Return the [x, y] coordinate for the center point of the cell that contains the specified text.  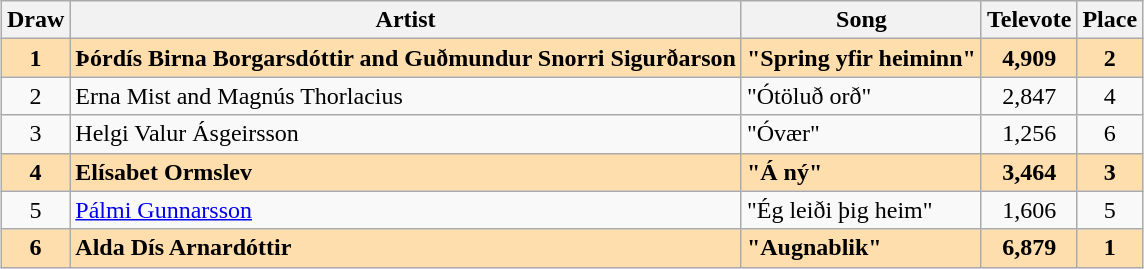
3,464 [1028, 172]
Place [1110, 20]
Helgi Valur Ásgeirsson [406, 134]
"Spring yfir heiminn" [861, 58]
Þórdís Birna Borgarsdóttir and Guðmundur Snorri Sigurðarson [406, 58]
2,847 [1028, 96]
Artist [406, 20]
"Óvær" [861, 134]
"Augnablik" [861, 248]
6,879 [1028, 248]
1,256 [1028, 134]
4,909 [1028, 58]
"Ótöluð orð" [861, 96]
Elísabet Ormslev [406, 172]
1,606 [1028, 210]
Pálmi Gunnarsson [406, 210]
Televote [1028, 20]
Draw [35, 20]
"Á ný" [861, 172]
"Ég leiði þig heim" [861, 210]
Alda Dís Arnardóttir [406, 248]
Erna Mist and Magnús Thorlacius [406, 96]
Song [861, 20]
